Return the (x, y) coordinate for the center point of the cell that contains the specified text.  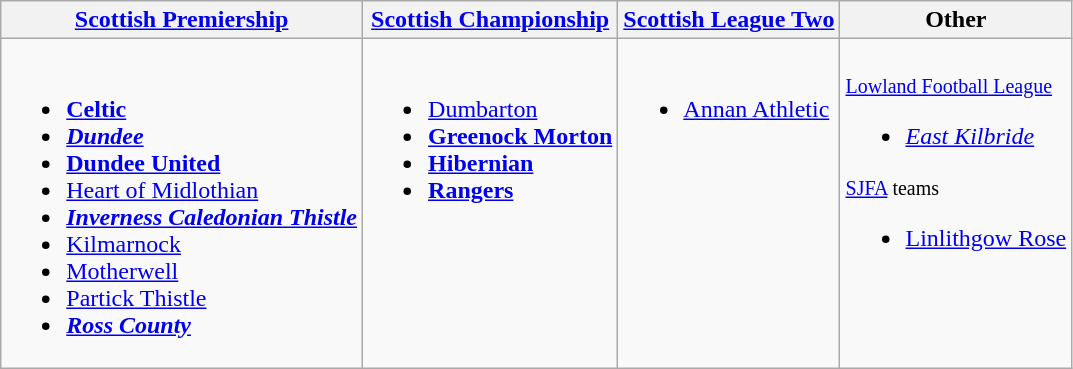
Scottish Championship (490, 20)
CelticDundeeDundee UnitedHeart of MidlothianInverness Caledonian ThistleKilmarnockMotherwellPartick ThistleRoss County (182, 204)
Lowland Football LeagueEast KilbrideSJFA teamsLinlithgow Rose (956, 204)
DumbartonGreenock MortonHibernianRangers (490, 204)
Scottish Premiership (182, 20)
Other (956, 20)
Annan Athletic (729, 204)
Scottish League Two (729, 20)
